Find where the given text appears and provide that cell's center as [X, Y] coordinate. 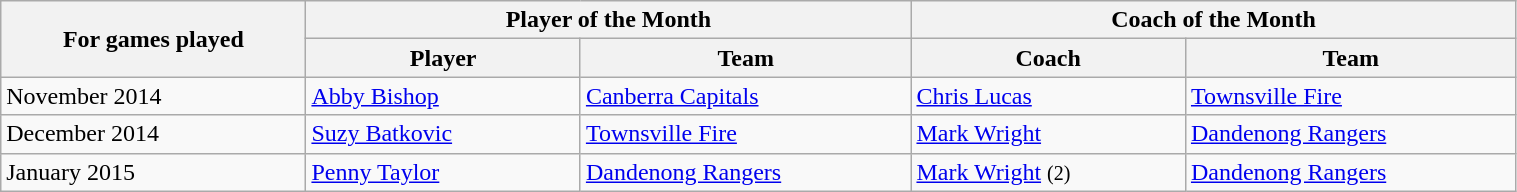
November 2014 [154, 96]
For games played [154, 39]
Coach [1048, 58]
Suzy Batkovic [443, 134]
Player [443, 58]
Penny Taylor [443, 172]
Abby Bishop [443, 96]
January 2015 [154, 172]
Chris Lucas [1048, 96]
December 2014 [154, 134]
Mark Wright [1048, 134]
Mark Wright (2) [1048, 172]
Player of the Month [608, 20]
Coach of the Month [1214, 20]
Canberra Capitals [746, 96]
